Pinpoint the cell where the given text exists, returning its [X, Y] midpoint coordinate. 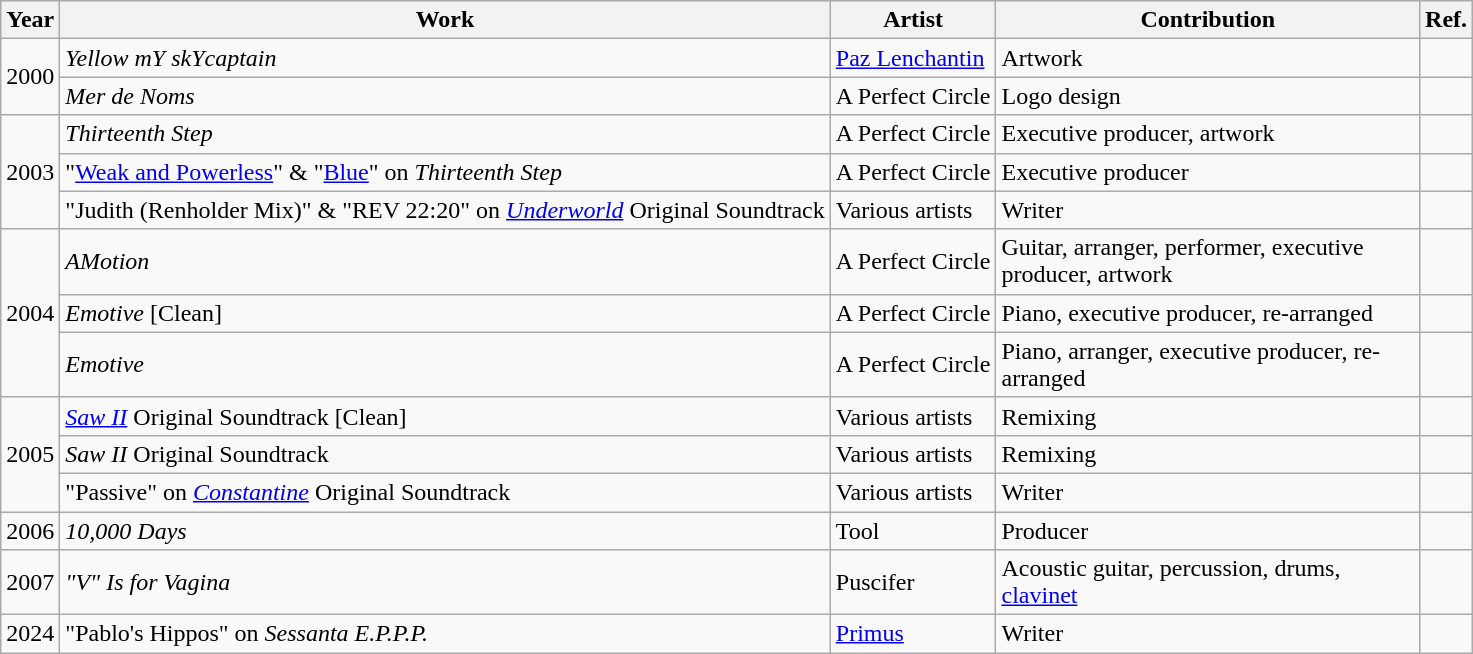
"Passive" on Constantine Original Soundtrack [445, 492]
2006 [30, 531]
Contribution [1208, 20]
"Judith (Renholder Mix)" & "REV 22:20" on Underworld Original Soundtrack [445, 210]
Mer de Noms [445, 96]
Ref. [1446, 20]
Puscifer [913, 582]
Emotive [445, 364]
2024 [30, 634]
Saw II Original Soundtrack [Clean] [445, 416]
Guitar, arranger, performer, executive producer, artwork [1208, 262]
Thirteenth Step [445, 134]
2003 [30, 172]
Year [30, 20]
Acoustic guitar, percussion, drums, clavinet [1208, 582]
Tool [913, 531]
2007 [30, 582]
Piano, executive producer, re-arranged [1208, 313]
Paz Lenchantin [913, 58]
"Weak and Powerless" & "Blue" on Thirteenth Step [445, 172]
Artist [913, 20]
Yellow mY skYcaptain [445, 58]
Saw II Original Soundtrack [445, 454]
Emotive [Clean] [445, 313]
Logo design [1208, 96]
Piano, arranger, executive producer, re-arranged [1208, 364]
Executive producer [1208, 172]
AMotion [445, 262]
Artwork [1208, 58]
Producer [1208, 531]
2004 [30, 313]
Executive producer, artwork [1208, 134]
10,000 Days [445, 531]
Work [445, 20]
"Pablo's Hippos" on Sessanta E.P.P.P. [445, 634]
2005 [30, 454]
2000 [30, 77]
"V" Is for Vagina [445, 582]
Primus [913, 634]
